Identify which cell holds the provided text, then report its [x, y] central coordinate. 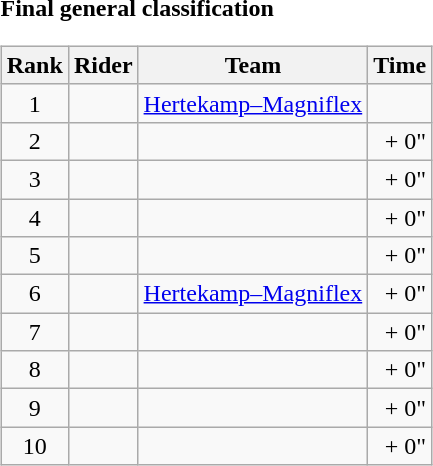
10 [34, 446]
4 [34, 217]
9 [34, 408]
5 [34, 256]
Rank [34, 65]
8 [34, 370]
1 [34, 103]
2 [34, 141]
6 [34, 294]
3 [34, 179]
Rider [103, 65]
Team [253, 65]
7 [34, 332]
Time [400, 65]
